Detect which cell encompasses the target text, then output its [x, y] center coordinate. 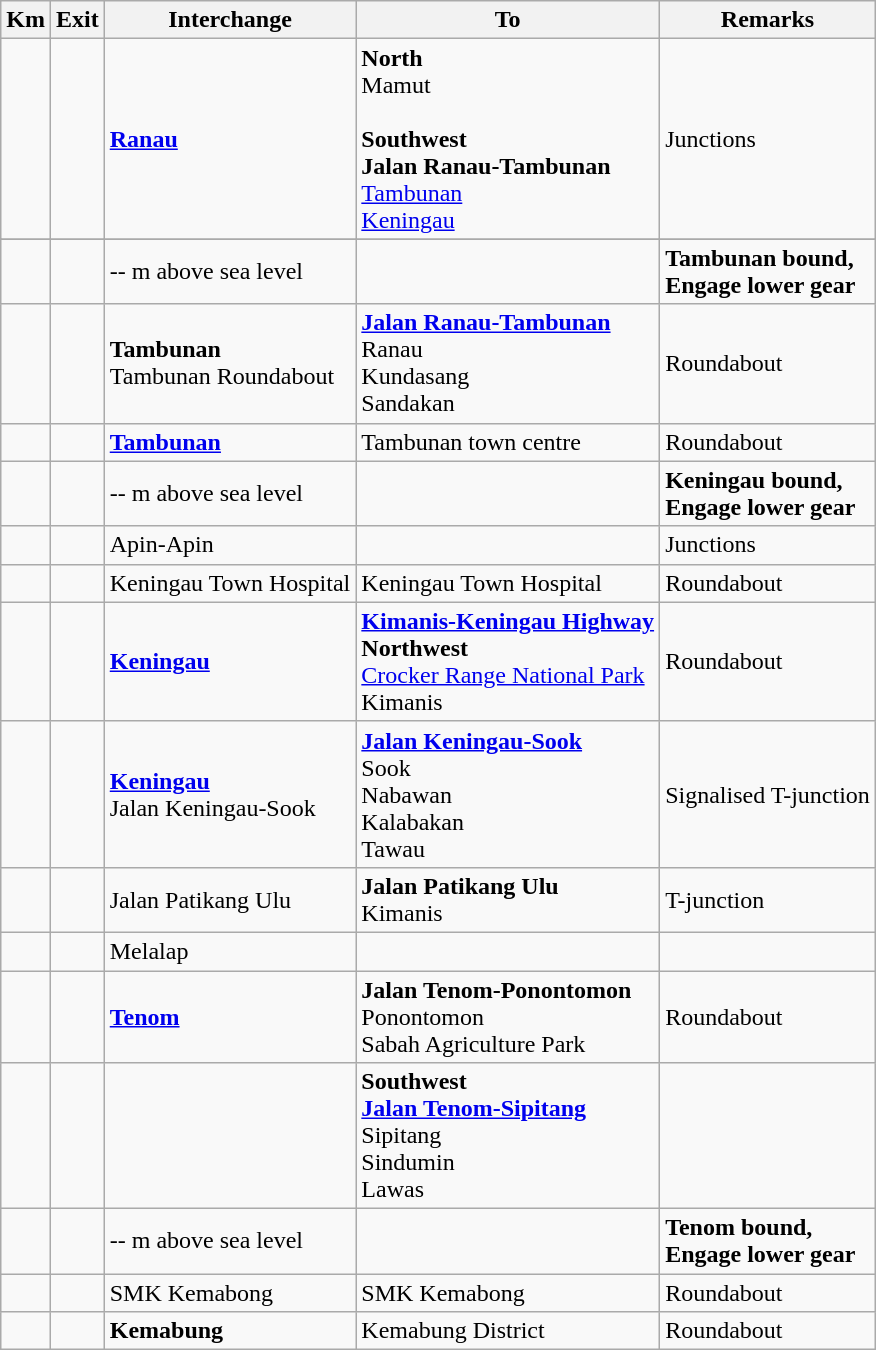
Ranau [230, 139]
Interchange [230, 20]
Signalised T-junction [768, 794]
Kemabung [230, 1331]
Jalan Tenom-PonontomonPonontomonSabah Agriculture Park [508, 1016]
Jalan Ranau-TambunanRanauKundasangSandakan [508, 364]
Kemabung District [508, 1331]
Jalan Patikang UluKimanis [508, 900]
Exit [77, 20]
Tambunan [230, 442]
NorthMamutSouthwest Jalan Ranau-TambunanTambunanKeningau [508, 139]
Remarks [768, 20]
Tambunan bound,Engage lower gear [768, 272]
Jalan Keningau-SookSookNabawanKalabakanTawau [508, 794]
Apin-Apin [230, 545]
Tenom bound,Engage lower gear [768, 1242]
Jalan Patikang Ulu [230, 900]
Keningau [230, 662]
TambunanTambunan Roundabout [230, 364]
Km [26, 20]
To [508, 20]
Tenom [230, 1016]
KeningauJalan Keningau-Sook [230, 794]
Kimanis-Keningau HighwayNorthwestCrocker Range National ParkKimanis [508, 662]
T-junction [768, 900]
Tambunan town centre [508, 442]
Southwest Jalan Tenom-SipitangSipitangSinduminLawas [508, 1136]
Melalap [230, 951]
Keningau bound,Engage lower gear [768, 494]
